Detect which cell encompasses the target text, then output its (x, y) center coordinate. 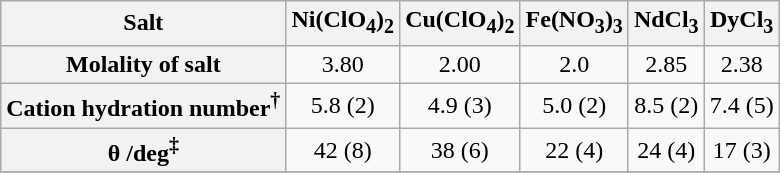
24 (4) (666, 150)
Salt (144, 23)
42 (8) (343, 150)
38 (6) (460, 150)
Fe(NO3)3 (574, 23)
Ni(ClO4)2 (343, 23)
2.38 (742, 64)
θ /deg‡ (144, 150)
5.8 (2) (343, 106)
7.4 (5) (742, 106)
Molality of salt (144, 64)
22 (4) (574, 150)
NdCl3 (666, 23)
5.0 (2) (574, 106)
Cu(ClO4)2 (460, 23)
4.9 (3) (460, 106)
17 (3) (742, 150)
3.80 (343, 64)
2.00 (460, 64)
DyCl3 (742, 23)
Cation hydration number† (144, 106)
2.0 (574, 64)
2.85 (666, 64)
8.5 (2) (666, 106)
